Determine the [x, y] coordinate at the center of the cell enclosing the given text.  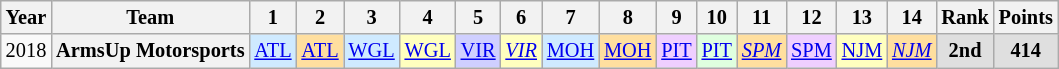
7 [570, 17]
14 [912, 17]
9 [676, 17]
2nd [964, 51]
ArmsUp Motorsports [150, 51]
Rank [964, 17]
4 [428, 17]
2 [320, 17]
8 [628, 17]
3 [372, 17]
6 [520, 17]
1 [272, 17]
12 [811, 17]
Team [150, 17]
13 [862, 17]
414 [1026, 51]
10 [717, 17]
2018 [26, 51]
Points [1026, 17]
Year [26, 17]
5 [478, 17]
11 [762, 17]
